Capture the cell that displays the provided text and extract its [X, Y] central coordinate. 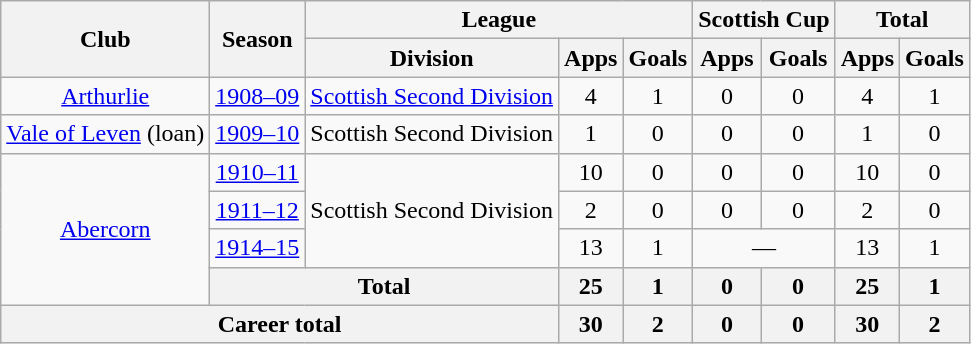
League [499, 20]
1914–15 [258, 248]
Division [432, 58]
Scottish Cup [764, 20]
1910–11 [258, 172]
1908–09 [258, 96]
1909–10 [258, 134]
Club [106, 39]
Career total [280, 324]
Abercorn [106, 229]
1911–12 [258, 210]
Vale of Leven (loan) [106, 134]
Arthurlie [106, 96]
— [764, 248]
Season [258, 39]
